Determine the [X, Y] coordinate at the center of the cell enclosing the given text.  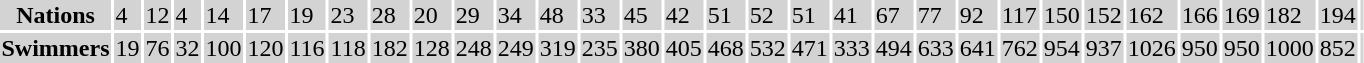
249 [516, 48]
116 [307, 48]
33 [600, 15]
762 [1020, 48]
Swimmers [56, 48]
76 [158, 48]
152 [1104, 15]
166 [1200, 15]
641 [978, 48]
162 [1152, 15]
28 [390, 15]
319 [558, 48]
1026 [1152, 48]
Nations [56, 15]
52 [768, 15]
235 [600, 48]
17 [266, 15]
954 [1062, 48]
23 [348, 15]
34 [516, 15]
45 [642, 15]
117 [1020, 15]
67 [894, 15]
494 [894, 48]
32 [188, 48]
29 [474, 15]
248 [474, 48]
20 [432, 15]
380 [642, 48]
468 [726, 48]
120 [266, 48]
1000 [1290, 48]
92 [978, 15]
41 [852, 15]
194 [1338, 15]
118 [348, 48]
100 [224, 48]
333 [852, 48]
48 [558, 15]
128 [432, 48]
532 [768, 48]
77 [936, 15]
169 [1242, 15]
633 [936, 48]
405 [684, 48]
150 [1062, 15]
42 [684, 15]
471 [810, 48]
937 [1104, 48]
852 [1338, 48]
14 [224, 15]
12 [158, 15]
